Output the [X, Y] coordinate of the center of the cell containing the given text.  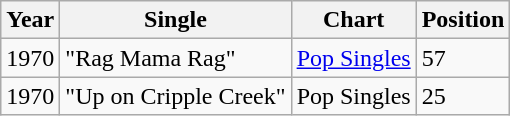
Year [30, 20]
Single [176, 20]
"Up on Cripple Creek" [176, 96]
Position [463, 20]
Chart [354, 20]
25 [463, 96]
"Rag Mama Rag" [176, 58]
57 [463, 58]
